Identify which cell holds the provided text, then report its [X, Y] central coordinate. 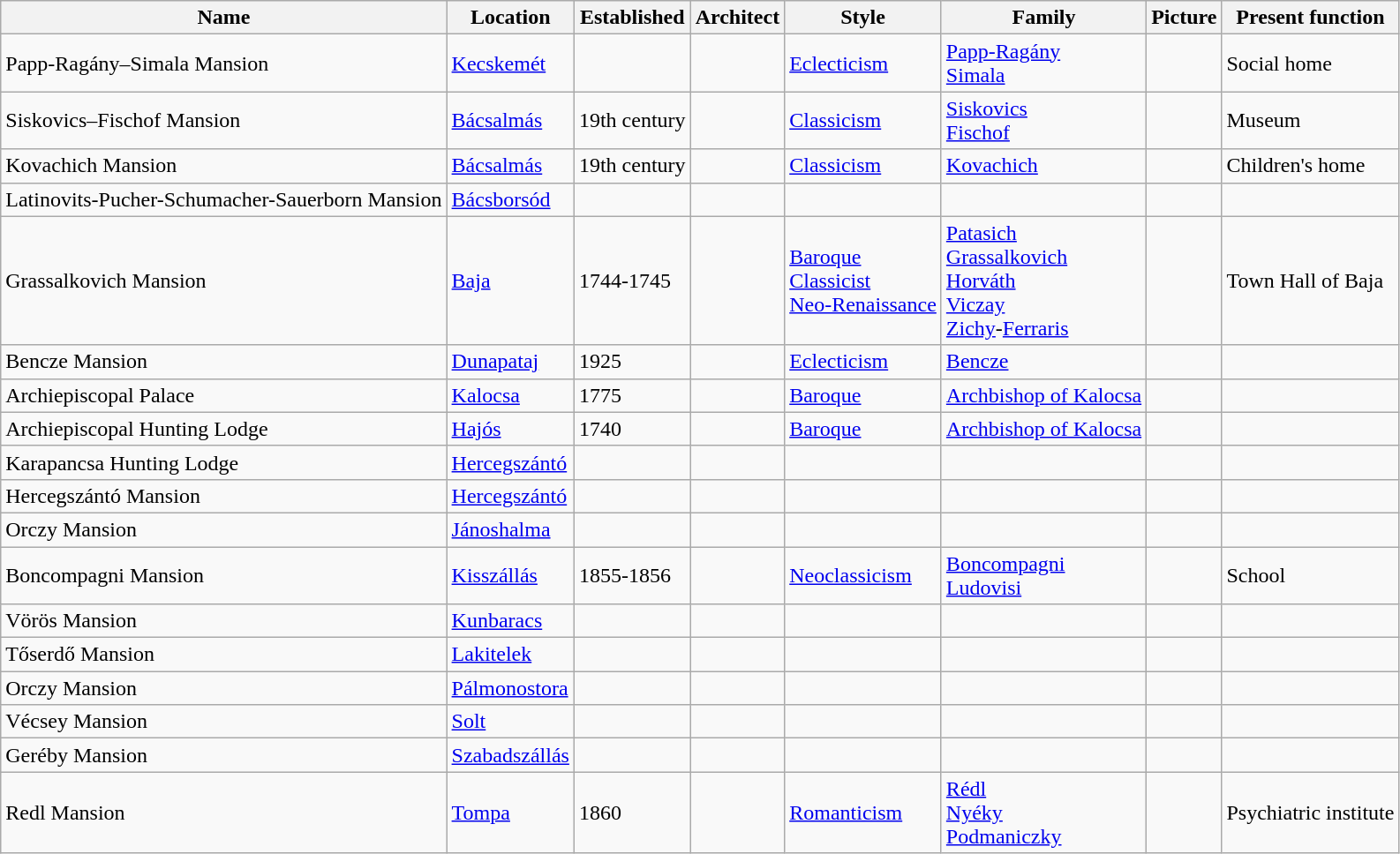
Architect [738, 18]
Vörös Mansion [224, 621]
Social home [1310, 64]
Present function [1310, 18]
Kovachich Mansion [224, 166]
Tompa [510, 813]
Psychiatric institute [1310, 813]
Siskovics Fischof [1043, 120]
Karapancsa Hunting Lodge [224, 462]
Established [632, 18]
Bencze [1043, 362]
Rédl Nyéky Podmaniczky [1043, 813]
Kecskemét [510, 64]
Jánoshalma [510, 529]
Grassalkovich Mansion [224, 281]
Hercegszántó Mansion [224, 496]
Archiepiscopal Palace [224, 395]
Kisszállás [510, 575]
1925 [632, 362]
Geréby Mansion [224, 755]
1860 [632, 813]
Latinovits-Pucher-Schumacher-Sauerborn Mansion [224, 199]
Bencze Mansion [224, 362]
Boncompagni Ludovisi [1043, 575]
Location [510, 18]
Papp-Ragány–Simala Mansion [224, 64]
Papp-Ragány Simala [1043, 64]
Style [863, 18]
Archiepiscopal Hunting Lodge [224, 429]
Town Hall of Baja [1310, 281]
Baja [510, 281]
School [1310, 575]
Picture [1185, 18]
Patasich Grassalkovich Horváth Viczay Zichy-Ferraris [1043, 281]
Kovachich [1043, 166]
Vécsey Mansion [224, 722]
Children's home [1310, 166]
Tőserdő Mansion [224, 655]
Szabadszállás [510, 755]
Hajós [510, 429]
1775 [632, 395]
Redl Mansion [224, 813]
Romanticism [863, 813]
Neoclassicism [863, 575]
Lakitelek [510, 655]
Dunapataj [510, 362]
Siskovics–Fischof Mansion [224, 120]
Solt [510, 722]
Kunbaracs [510, 621]
1855-1856 [632, 575]
1740 [632, 429]
Museum [1310, 120]
Baroque Classicist Neo-Renaissance [863, 281]
Family [1043, 18]
Bácsborsód [510, 199]
1744-1745 [632, 281]
Kalocsa [510, 395]
Pálmonostora [510, 688]
Boncompagni Mansion [224, 575]
Name [224, 18]
